Capture the cell that displays the provided text and extract its (X, Y) central coordinate. 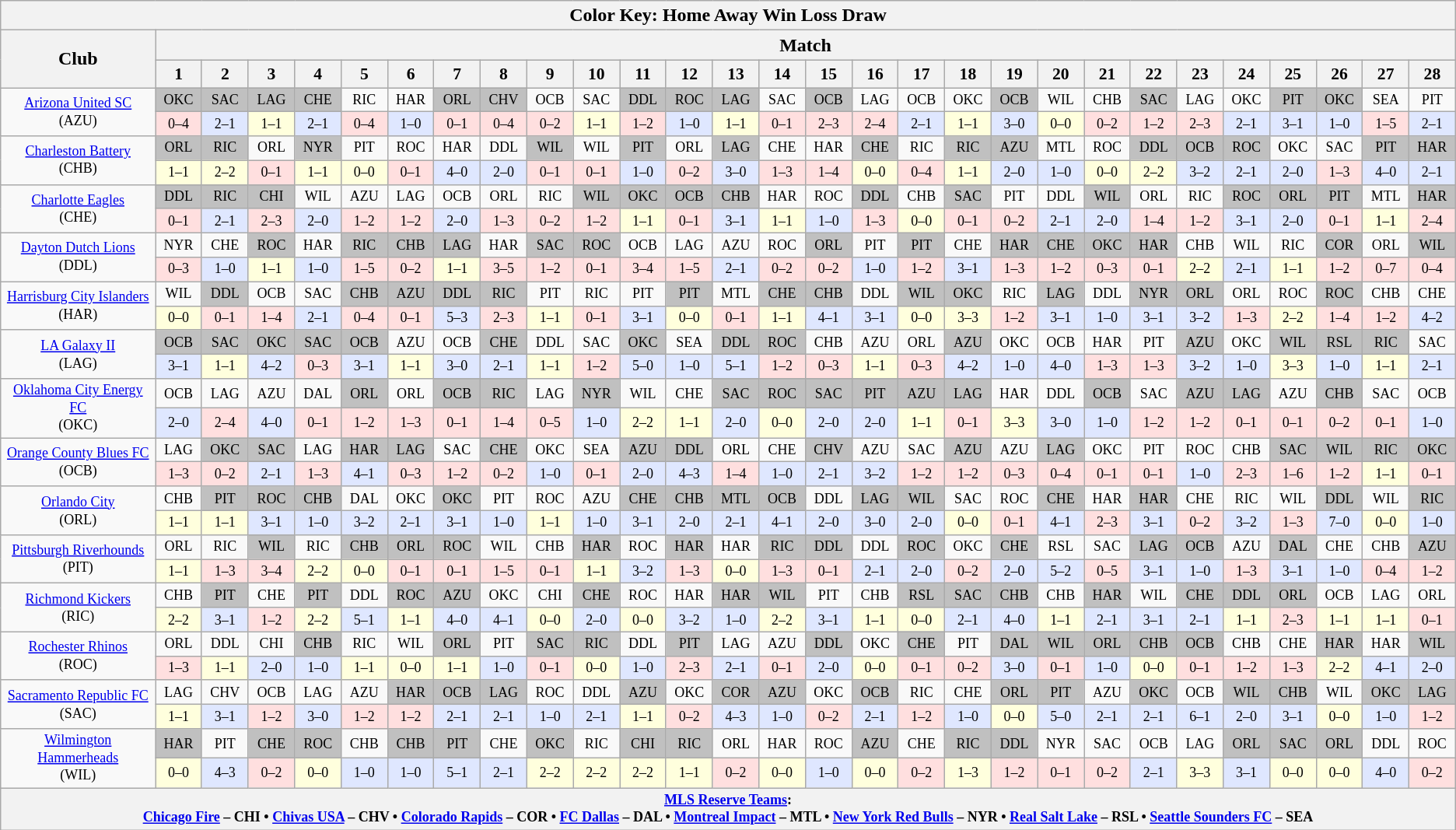
7–0 (1339, 523)
27 (1386, 74)
22 (1153, 74)
Oklahoma City Energy FC(OKC) (78, 408)
Richmond Kickers(RIC) (78, 608)
Harrisburg City Islanders(HAR) (78, 306)
21 (1108, 74)
13 (736, 74)
4 (318, 74)
Club (78, 59)
15 (828, 74)
8 (504, 74)
28 (1433, 74)
25 (1293, 74)
6 (411, 74)
Orange County Blues FC(OCB) (78, 462)
3–5 (504, 269)
Charlotte Eagles(CHE) (78, 208)
12 (689, 74)
Arizona United SC(AZU) (78, 111)
16 (875, 74)
Sacramento Republic FC(SAC) (78, 704)
18 (968, 74)
23 (1200, 74)
17 (922, 74)
6–1 (1200, 717)
26 (1339, 74)
24 (1247, 74)
Rochester Rhinos(ROC) (78, 656)
Pittsburgh Riverhounds(PIT) (78, 559)
2 (225, 74)
Color Key: Home Away Win Loss Draw (728, 16)
14 (782, 74)
19 (1014, 74)
5–2 (1061, 571)
11 (643, 74)
Wilmington Hammerheads(WIL) (78, 758)
Dayton Dutch Lions(DDL) (78, 257)
Orlando City(ORL) (78, 510)
5 (365, 74)
5–3 (457, 317)
Match (806, 45)
20 (1061, 74)
9 (550, 74)
1 (179, 74)
10 (597, 74)
3 (271, 74)
Charleston Battery(CHB) (78, 160)
7 (457, 74)
0–7 (1386, 269)
1–6 (1293, 475)
LA Galaxy II(LAG) (78, 354)
